Detect which cell encompasses the target text, then output its [X, Y] center coordinate. 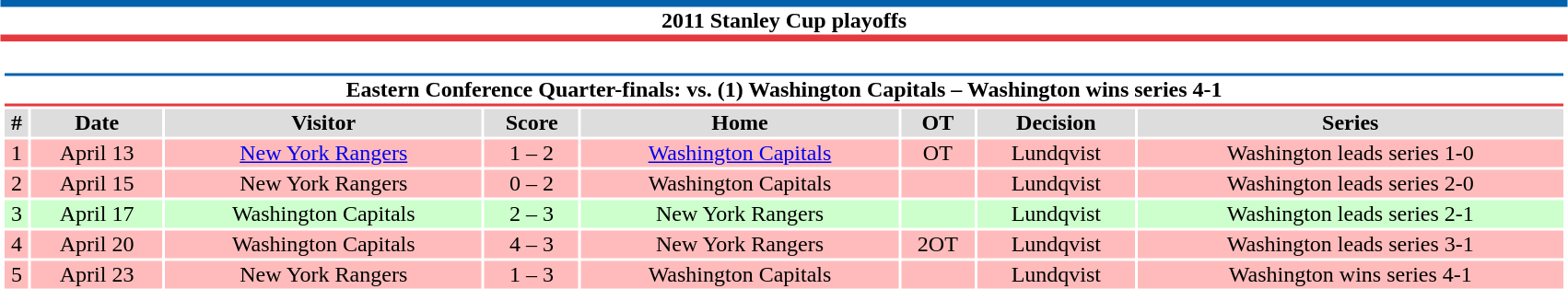
1 – 2 [532, 154]
2 – 3 [532, 214]
April 15 [98, 183]
April 20 [98, 244]
4 [17, 244]
Score [532, 122]
4 – 3 [532, 244]
Visitor [323, 122]
0 – 2 [532, 183]
2OT [938, 244]
Series [1351, 122]
April 13 [98, 154]
2011 Stanley Cup playoffs [784, 20]
Decision [1056, 122]
Home [740, 122]
3 [17, 214]
2 [17, 183]
1 [17, 154]
# [17, 122]
Washington wins series 4-1 [1351, 275]
Washington leads series 2-1 [1351, 214]
Eastern Conference Quarter-finals: vs. (1) Washington Capitals – Washington wins series 4-1 [783, 90]
5 [17, 275]
1 – 3 [532, 275]
April 17 [98, 214]
Washington leads series 3-1 [1351, 244]
Washington leads series 1-0 [1351, 154]
Date [98, 122]
April 23 [98, 275]
Washington leads series 2-0 [1351, 183]
